Provide the [X, Y] coordinate of the cell's center where the given text is located.  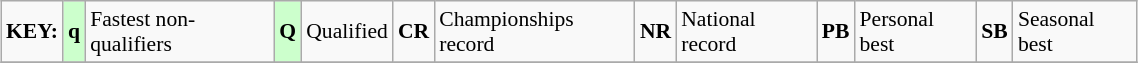
National record [746, 32]
CR [414, 32]
q [74, 32]
PB [836, 32]
Championships record [534, 32]
NR [656, 32]
SB [994, 32]
Qualified [347, 32]
Q [288, 32]
Seasonal best [1075, 32]
Personal best [916, 32]
KEY: [32, 32]
Fastest non-qualifiers [180, 32]
